Locate the cell with the specified text and output its (x, y) center coordinate. 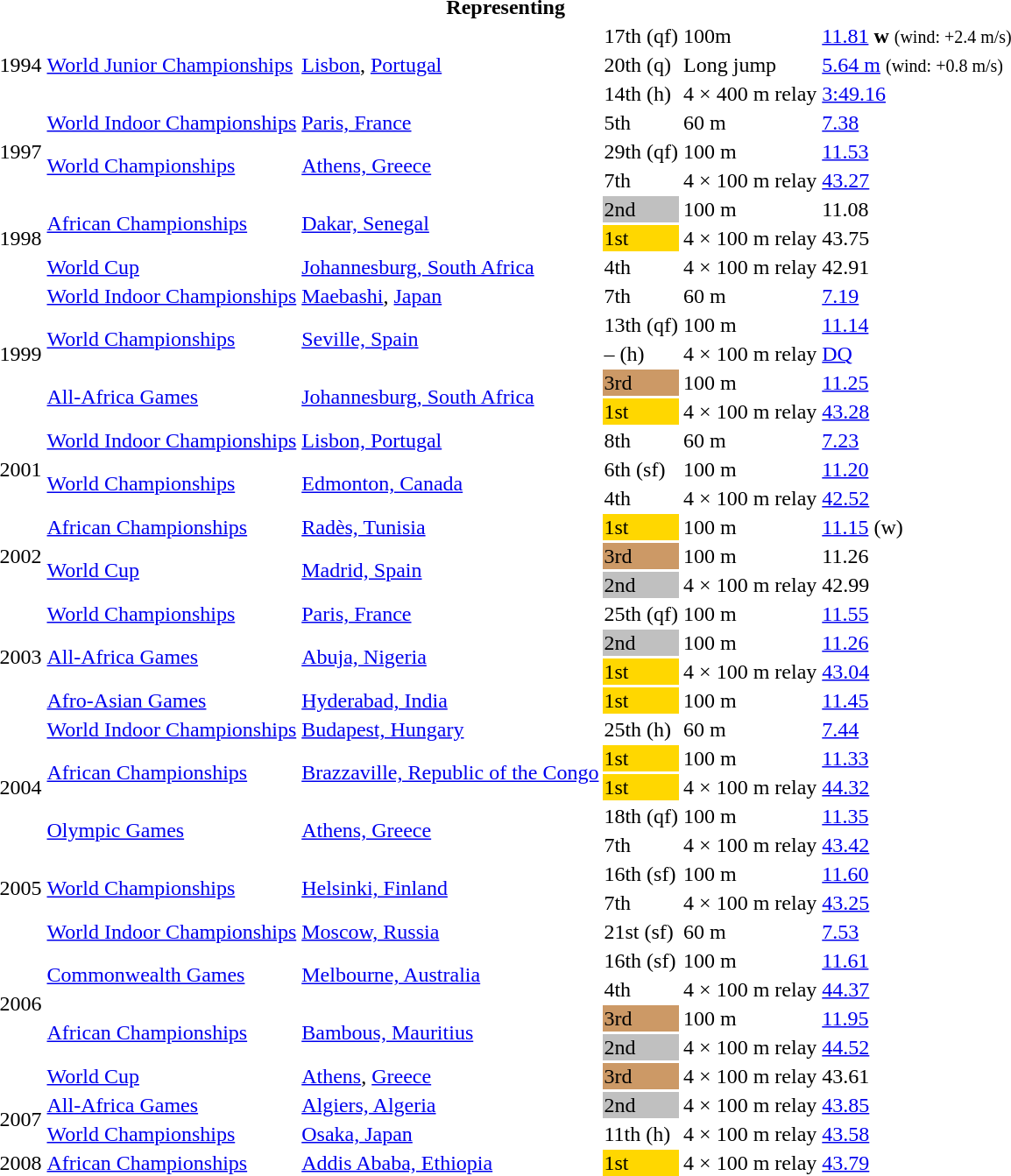
8th (641, 440)
29th (qf) (641, 151)
Moscow, Russia (450, 932)
Seville, Spain (450, 340)
Radès, Tunisia (450, 527)
Algiers, Algeria (450, 1105)
25th (h) (641, 729)
Dakar, Senegal (450, 224)
Commonwealth Games (172, 975)
Addis Ababa, Ethiopia (450, 1163)
21st (sf) (641, 932)
14th (h) (641, 94)
25th (qf) (641, 614)
Helsinki, Finland (450, 888)
Afro-Asian Games (172, 701)
Hyderabad, India (450, 701)
Maebashi, Japan (450, 296)
Budapest, Hungary (450, 729)
6th (sf) (641, 469)
100m (750, 36)
– (h) (641, 354)
World Junior Championships (172, 65)
Abuja, Nigeria (450, 657)
Bambous, Mauritius (450, 1033)
Brazzaville, Republic of the Congo (450, 772)
17th (qf) (641, 36)
Madrid, Spain (450, 571)
11th (h) (641, 1134)
Olympic Games (172, 830)
5th (641, 123)
Osaka, Japan (450, 1134)
Edmonton, Canada (450, 483)
Melbourne, Australia (450, 975)
20th (q) (641, 65)
4 × 400 m relay (750, 94)
13th (qf) (641, 325)
Long jump (750, 65)
18th (qf) (641, 816)
